Search for the cell housing the specified text and yield its [x, y] center coordinate. 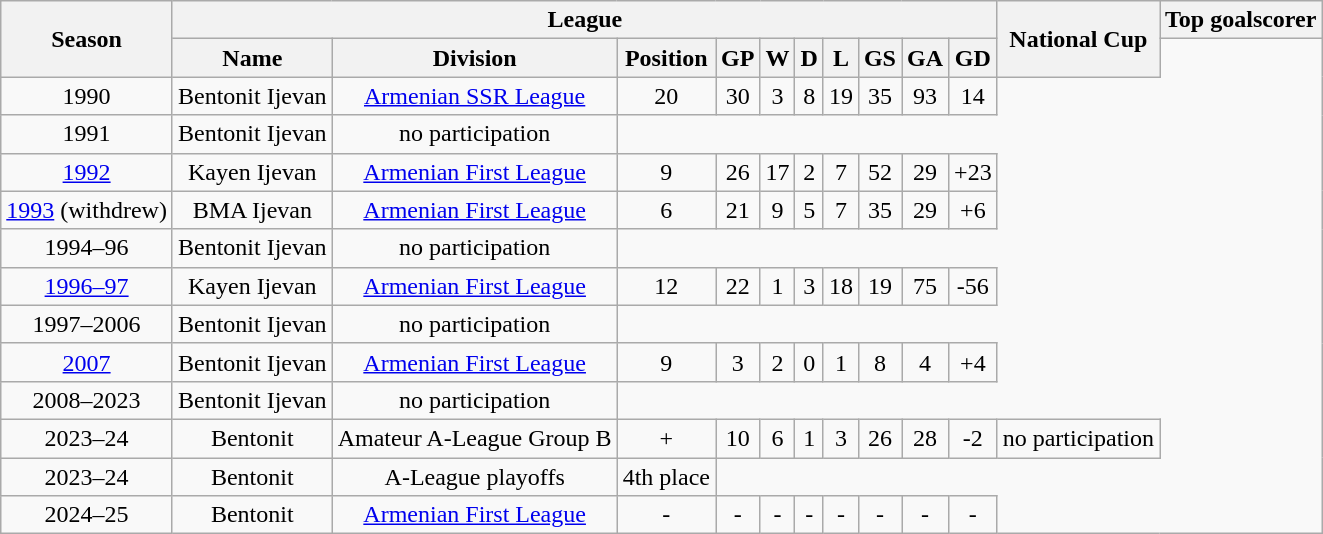
Position [666, 58]
93 [926, 96]
21 [738, 210]
+4 [974, 362]
+23 [974, 172]
22 [738, 286]
Season [87, 39]
75 [926, 286]
5 [809, 210]
4th place [666, 477]
2024–25 [87, 515]
0 [809, 362]
1993 (withdrew) [87, 210]
A-League playoffs [474, 477]
League [584, 20]
W [778, 58]
1990 [87, 96]
L [840, 58]
4 [926, 362]
+ [666, 438]
D [809, 58]
GP [738, 58]
+6 [974, 210]
52 [880, 172]
GA [926, 58]
17 [778, 172]
12 [666, 286]
1996–97 [87, 286]
30 [738, 96]
National Cup [1078, 39]
1997–2006 [87, 324]
GD [974, 58]
GS [880, 58]
2007 [87, 362]
14 [974, 96]
10 [738, 438]
2008–2023 [87, 400]
Division [474, 58]
18 [840, 286]
1991 [87, 134]
Name [252, 58]
Top goalscorer [1241, 20]
Armenian SSR League [474, 96]
-2 [974, 438]
28 [926, 438]
-56 [974, 286]
1994–96 [87, 248]
BMA Ijevan [252, 210]
1992 [87, 172]
Amateur A-League Group B [474, 438]
20 [666, 96]
